Search for the cell housing the specified text and yield its (x, y) center coordinate. 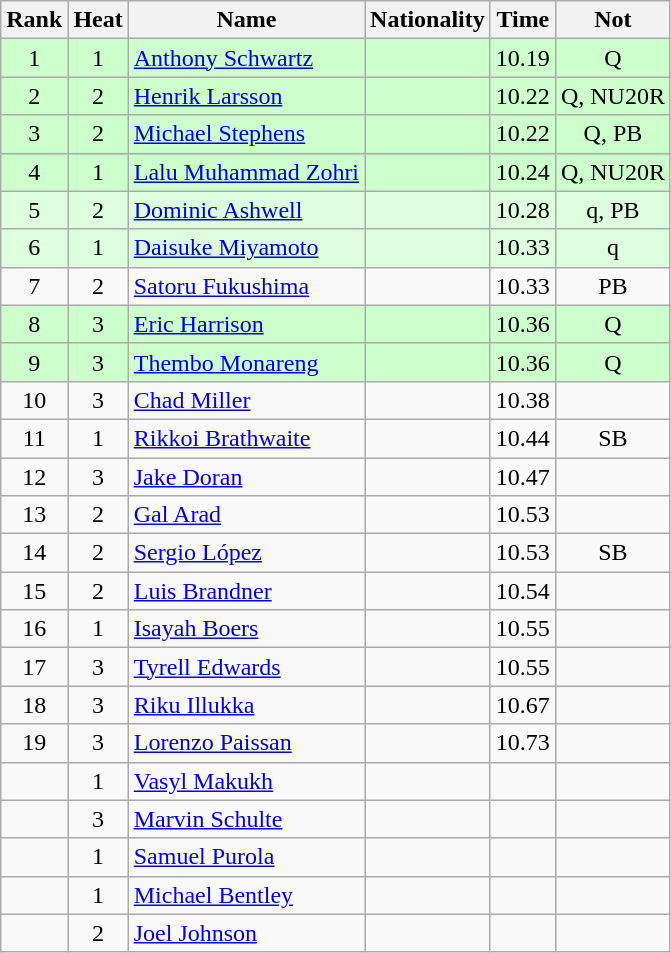
6 (34, 248)
Henrik Larsson (246, 96)
Sergio López (246, 553)
Michael Bentley (246, 895)
10.67 (522, 705)
Eric Harrison (246, 324)
Lorenzo Paissan (246, 743)
8 (34, 324)
13 (34, 515)
Luis Brandner (246, 591)
10 (34, 400)
7 (34, 286)
Daisuke Miyamoto (246, 248)
5 (34, 210)
q, PB (612, 210)
10.19 (522, 58)
Dominic Ashwell (246, 210)
10.73 (522, 743)
Jake Doran (246, 477)
Thembo Monareng (246, 362)
18 (34, 705)
12 (34, 477)
PB (612, 286)
Anthony Schwartz (246, 58)
q (612, 248)
Michael Stephens (246, 134)
11 (34, 438)
Lalu Muhammad Zohri (246, 172)
10.47 (522, 477)
Nationality (428, 20)
Riku Illukka (246, 705)
10.28 (522, 210)
16 (34, 629)
14 (34, 553)
10.24 (522, 172)
Gal Arad (246, 515)
15 (34, 591)
10.54 (522, 591)
Name (246, 20)
Heat (98, 20)
Tyrell Edwards (246, 667)
Vasyl Makukh (246, 781)
Satoru Fukushima (246, 286)
Marvin Schulte (246, 819)
19 (34, 743)
Joel Johnson (246, 933)
Rank (34, 20)
17 (34, 667)
10.38 (522, 400)
Rikkoi Brathwaite (246, 438)
Samuel Purola (246, 857)
Isayah Boers (246, 629)
4 (34, 172)
10.44 (522, 438)
Q, PB (612, 134)
Not (612, 20)
Chad Miller (246, 400)
9 (34, 362)
Time (522, 20)
